From the cell containing the given text, extract its center point as [x, y] coordinate. 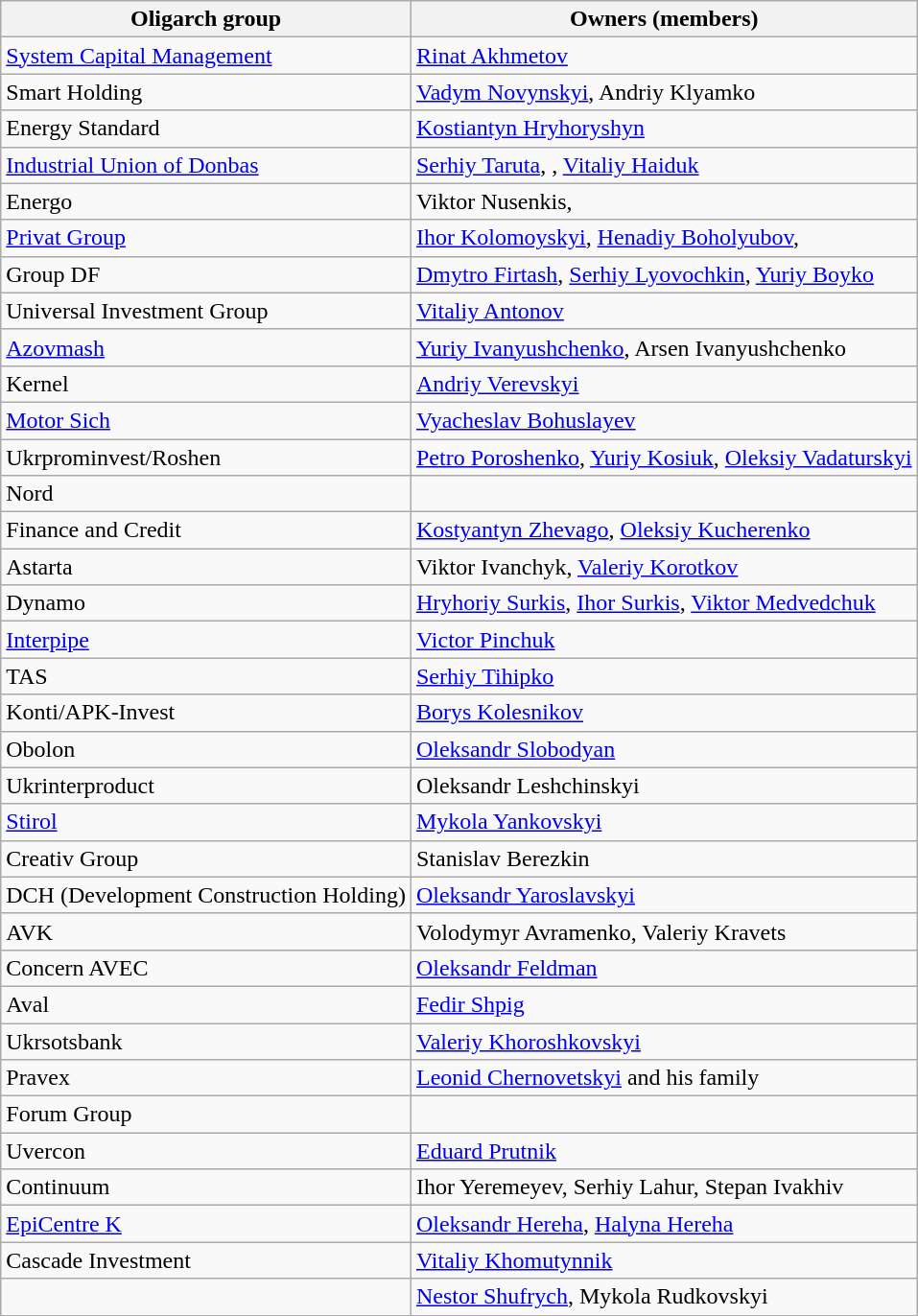
Nestor Shufrych, Mykola Rudkovskyi [664, 1297]
Viktor Ivanchyk, Valeriy Korotkov [664, 567]
Creativ Group [206, 858]
Petro Poroshenko, Yuriy Kosiuk, Oleksiy Vadaturskyi [664, 458]
DCH (Development Construction Holding) [206, 895]
Nord [206, 494]
Concern AVEC [206, 968]
Serhiy Tihipko [664, 676]
Ukrinterproduct [206, 786]
Oleksandr Leshchinskyi [664, 786]
Viktor Nusenkis, [664, 201]
Group DF [206, 274]
Owners (members) [664, 19]
Pravex [206, 1078]
Serhiy Taruta, , Vitaliy Haiduk [664, 165]
Azovmash [206, 347]
Smart Holding [206, 92]
Eduard Prutnik [664, 1151]
Cascade Investment [206, 1260]
Continuum [206, 1187]
Rinat Akhmetov [664, 56]
Kernel [206, 384]
EpiCentre K [206, 1224]
Oligarch group [206, 19]
Energo [206, 201]
Leonid Chernovetskyi and his family [664, 1078]
Stirol [206, 822]
Mykola Yankovskyi [664, 822]
Vitaliy Khomutynnik [664, 1260]
Dynamo [206, 603]
Energy Standard [206, 129]
Kostyantyn Zhevago, Oleksiy Kucherenko [664, 530]
Fedir Shpig [664, 1004]
Obolon [206, 749]
Oleksandr Feldman [664, 968]
Oleksandr Slobodyan [664, 749]
Forum Group [206, 1115]
Ihor Kolomoyskyi, Henadiy Boholyubov, [664, 238]
Stanislav Berezkin [664, 858]
Motor Sich [206, 420]
Vitaliy Antonov [664, 311]
Victor Pinchuk [664, 640]
Ukrprominvest/Roshen [206, 458]
Hryhoriy Surkis, Ihor Surkis, Viktor Medvedchuk [664, 603]
Oleksandr Yaroslavskyi [664, 895]
Dmytro Firtash, Serhiy Lyovochkin, Yuriy Boyko [664, 274]
Volodymyr Avramenko, Valeriy Kravets [664, 931]
Industrial Union of Donbas [206, 165]
Konti/APK-Invest [206, 713]
Vadym Novynskyi, Andriy Klyamko [664, 92]
Vyacheslav Bohuslayev [664, 420]
Yuriy Ivanyushchenko, Arsen Ivanyushchenko [664, 347]
Astarta [206, 567]
AVK [206, 931]
System Capital Management [206, 56]
Borys Kolesnikov [664, 713]
Ukrsotsbank [206, 1041]
Andriy Verevskyi [664, 384]
Aval [206, 1004]
Ihor Yeremeyev, Serhiy Lahur, Stepan Ivakhiv [664, 1187]
Uvercon [206, 1151]
TAS [206, 676]
Finance and Credit [206, 530]
Interpipe [206, 640]
Oleksandr Hereha, Halyna Hereha [664, 1224]
Privat Group [206, 238]
Valeriy Khoroshkovskyi [664, 1041]
Kostiantyn Hryhoryshyn [664, 129]
Universal Investment Group [206, 311]
